From the cell containing the given text, extract its center point as (X, Y) coordinate. 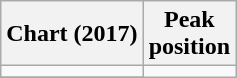
Chart (2017) (72, 34)
Peakposition (189, 34)
